Determine the [x, y] coordinate at the center of the cell enclosing the given text.  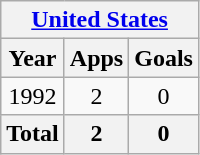
Year [33, 58]
1992 [33, 96]
Goals [164, 58]
United States [100, 20]
Apps [96, 58]
Total [33, 134]
